Determine the (x, y) coordinate at the center of the cell enclosing the given text.  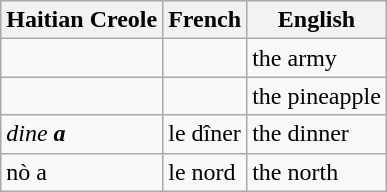
the north (317, 172)
English (317, 20)
the army (317, 58)
French (205, 20)
Haitian Creole (82, 20)
le dîner (205, 134)
dine a (82, 134)
le nord (205, 172)
the pineapple (317, 96)
the dinner (317, 134)
nò a (82, 172)
